Scan for the cell matching the given text and deliver its (X, Y) coordinate at center. 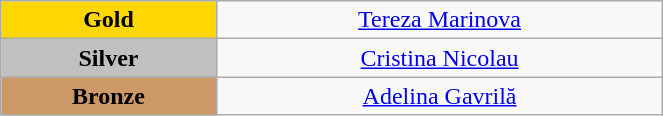
Cristina Nicolau (440, 58)
Adelina Gavrilă (440, 96)
Tereza Marinova (440, 20)
Bronze (109, 96)
Gold (109, 20)
Silver (109, 58)
